Detect which cell encompasses the target text, then output its (X, Y) center coordinate. 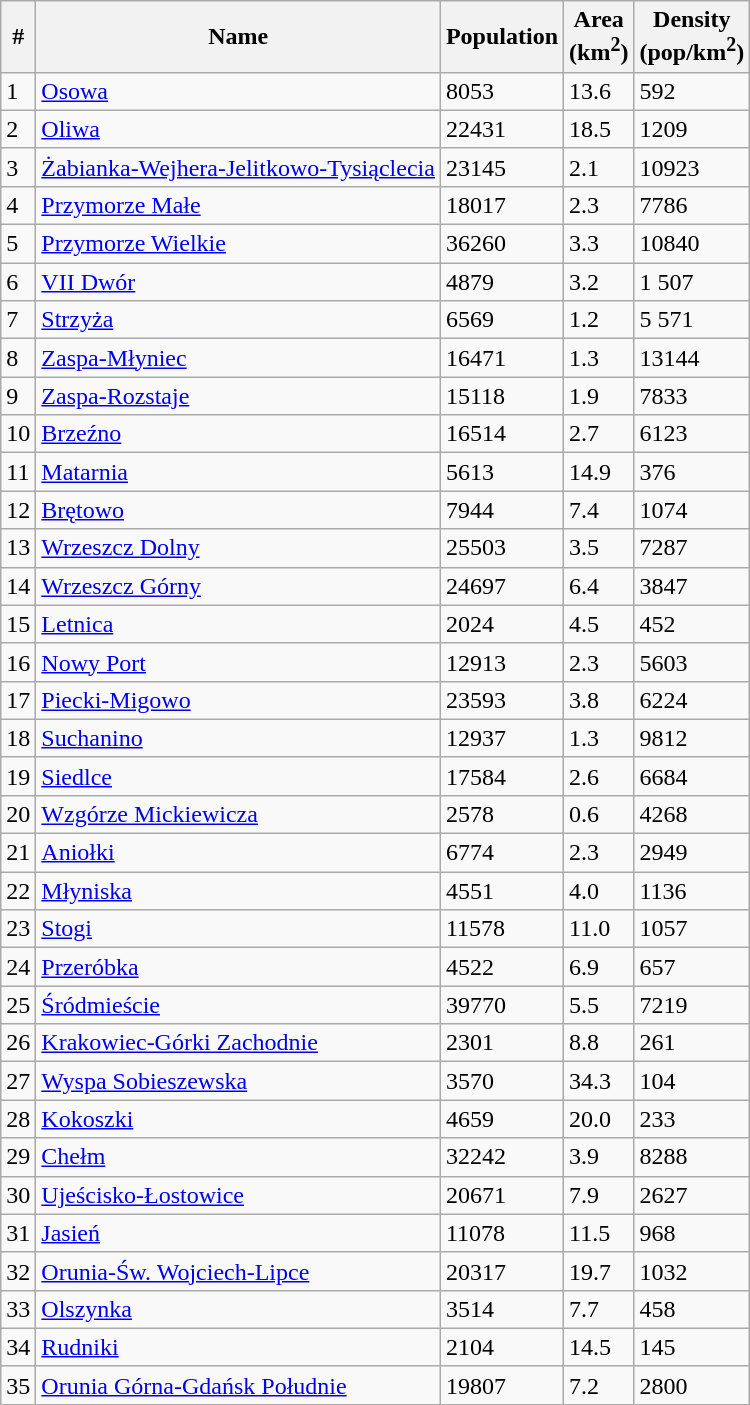
14 (18, 586)
14.9 (599, 472)
376 (692, 472)
3.8 (599, 700)
4522 (502, 967)
2301 (502, 1043)
VII Dwór (238, 282)
Population (502, 37)
5603 (692, 662)
4.5 (599, 624)
Brzeźno (238, 434)
Przeróbka (238, 967)
3847 (692, 586)
25 (18, 1005)
# (18, 37)
5 571 (692, 320)
Zaspa-Rozstaje (238, 396)
12913 (502, 662)
1136 (692, 891)
Strzyża (238, 320)
3514 (502, 1309)
8288 (692, 1157)
32242 (502, 1157)
30 (18, 1195)
Suchanino (238, 738)
7.2 (599, 1385)
32 (18, 1271)
20.0 (599, 1119)
2627 (692, 1195)
34.3 (599, 1081)
13 (18, 548)
4.0 (599, 891)
104 (692, 1081)
2024 (502, 624)
16 (18, 662)
39770 (502, 1005)
Brętowo (238, 510)
4268 (692, 814)
17 (18, 700)
31 (18, 1233)
4551 (502, 891)
6.9 (599, 967)
22431 (502, 129)
Letnica (238, 624)
18 (18, 738)
Orunia-Św. Wojciech-Lipce (238, 1271)
Kokoszki (238, 1119)
21 (18, 853)
11.5 (599, 1233)
13144 (692, 358)
5 (18, 244)
2578 (502, 814)
261 (692, 1043)
Nowy Port (238, 662)
Wrzeszcz Dolny (238, 548)
10840 (692, 244)
Olszynka (238, 1309)
Matarnia (238, 472)
15 (18, 624)
3.2 (599, 282)
5.5 (599, 1005)
Name (238, 37)
18.5 (599, 129)
19.7 (599, 1271)
0.6 (599, 814)
11078 (502, 1233)
657 (692, 967)
Krakowiec-Górki Zachodnie (238, 1043)
23145 (502, 167)
16471 (502, 358)
13.6 (599, 91)
7.7 (599, 1309)
1209 (692, 129)
Orunia Górna-Gdańsk Południe (238, 1385)
Wrzeszcz Górny (238, 586)
458 (692, 1309)
6.4 (599, 586)
452 (692, 624)
20 (18, 814)
Chełm (238, 1157)
11.0 (599, 929)
23593 (502, 700)
1032 (692, 1271)
968 (692, 1233)
Jasień (238, 1233)
2104 (502, 1347)
1 (18, 91)
29 (18, 1157)
6569 (502, 320)
7944 (502, 510)
7.4 (599, 510)
8 (18, 358)
1 507 (692, 282)
Rudniki (238, 1347)
1.2 (599, 320)
145 (692, 1347)
3.5 (599, 548)
1074 (692, 510)
24697 (502, 586)
Przymorze Małe (238, 205)
Piecki-Migowo (238, 700)
9 (18, 396)
10 (18, 434)
6684 (692, 776)
3.3 (599, 244)
Zaspa-Młyniec (238, 358)
20671 (502, 1195)
2949 (692, 853)
Wzgórze Mickiewicza (238, 814)
36260 (502, 244)
Ujeścisko-Łostowice (238, 1195)
3570 (502, 1081)
8053 (502, 91)
33 (18, 1309)
Density(pop/km2) (692, 37)
233 (692, 1119)
15118 (502, 396)
4659 (502, 1119)
12 (18, 510)
1.9 (599, 396)
9812 (692, 738)
6123 (692, 434)
7786 (692, 205)
11578 (502, 929)
18017 (502, 205)
35 (18, 1385)
4 (18, 205)
1057 (692, 929)
24 (18, 967)
2 (18, 129)
6774 (502, 853)
23 (18, 929)
19 (18, 776)
5613 (502, 472)
Stogi (238, 929)
7287 (692, 548)
2.1 (599, 167)
6224 (692, 700)
3 (18, 167)
16514 (502, 434)
2800 (692, 1385)
Żabianka-Wejhera-Jelitkowo-Tysiąclecia (238, 167)
Młyniska (238, 891)
2.7 (599, 434)
Oliwa (238, 129)
Śródmieście (238, 1005)
Przymorze Wielkie (238, 244)
Wyspa Sobieszewska (238, 1081)
19807 (502, 1385)
20317 (502, 1271)
25503 (502, 548)
10923 (692, 167)
4879 (502, 282)
17584 (502, 776)
7219 (692, 1005)
26 (18, 1043)
7 (18, 320)
7.9 (599, 1195)
3.9 (599, 1157)
8.8 (599, 1043)
2.6 (599, 776)
Aniołki (238, 853)
22 (18, 891)
592 (692, 91)
28 (18, 1119)
34 (18, 1347)
Osowa (238, 91)
Siedlce (238, 776)
6 (18, 282)
7833 (692, 396)
12937 (502, 738)
14.5 (599, 1347)
27 (18, 1081)
11 (18, 472)
Area(km2) (599, 37)
